Search for the cell housing the specified text and yield its (x, y) center coordinate. 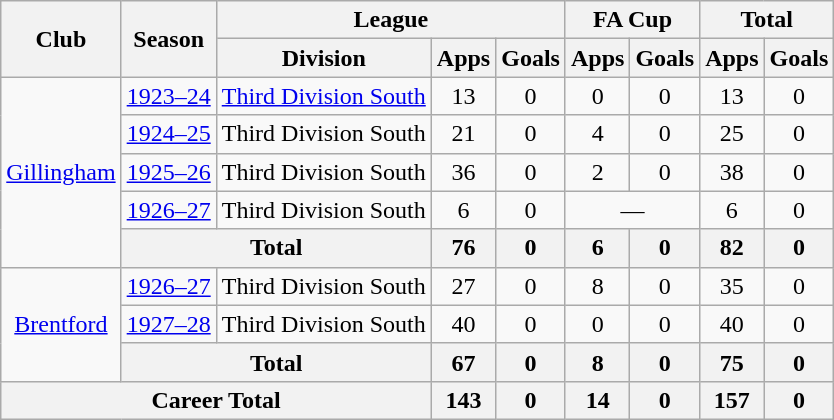
League (390, 20)
FA Cup (632, 20)
1924–25 (168, 134)
Season (168, 39)
14 (597, 400)
27 (463, 286)
1923–24 (168, 96)
Career Total (216, 400)
1927–28 (168, 324)
143 (463, 400)
— (632, 210)
4 (597, 134)
76 (463, 248)
25 (732, 134)
82 (732, 248)
67 (463, 362)
157 (732, 400)
21 (463, 134)
1925–26 (168, 172)
Gillingham (61, 172)
36 (463, 172)
Brentford (61, 324)
35 (732, 286)
Club (61, 39)
Division (324, 58)
75 (732, 362)
2 (597, 172)
38 (732, 172)
